Scan for the cell matching the given text and deliver its [x, y] coordinate at center. 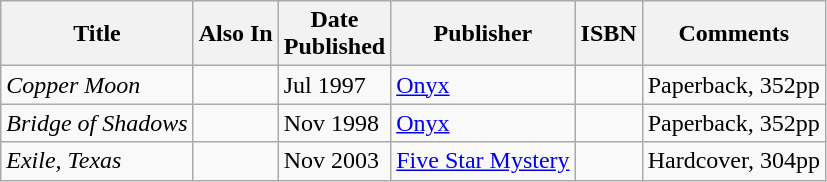
Comments [734, 34]
Five Star Mystery [483, 161]
Hardcover, 304pp [734, 161]
Exile, Texas [97, 161]
Bridge of Shadows [97, 123]
DatePublished [334, 34]
Copper Moon [97, 85]
Nov 1998 [334, 123]
Nov 2003 [334, 161]
Publisher [483, 34]
Jul 1997 [334, 85]
Title [97, 34]
ISBN [608, 34]
Also In [236, 34]
